Pinpoint the cell where the given text exists, returning its [x, y] midpoint coordinate. 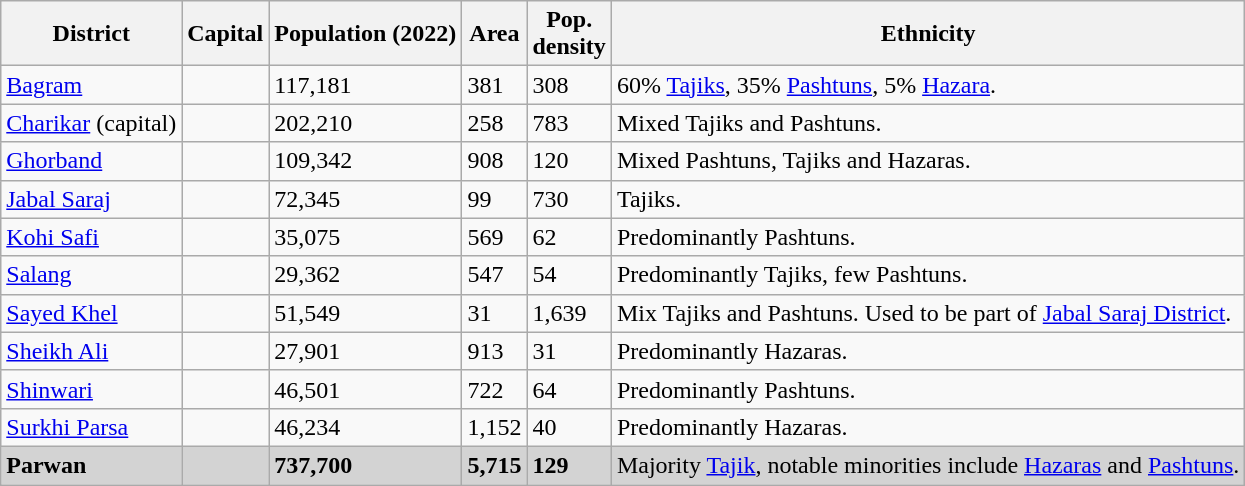
60% Tajiks, 35% Pashtuns, 5% Hazara. [928, 85]
62 [569, 237]
913 [494, 351]
Population (2022) [366, 34]
783 [569, 123]
117,181 [366, 85]
5,715 [494, 465]
54 [569, 275]
District [92, 34]
381 [494, 85]
Mixed Tajiks and Pashtuns. [928, 123]
72,345 [366, 199]
51,549 [366, 313]
129 [569, 465]
Predominantly Tajiks, few Pashtuns. [928, 275]
908 [494, 161]
308 [569, 85]
Parwan [92, 465]
547 [494, 275]
722 [494, 389]
Shinwari [92, 389]
Salang [92, 275]
64 [569, 389]
Mixed Pashtuns, Tajiks and Hazaras. [928, 161]
737,700 [366, 465]
Kohi Safi [92, 237]
Capital [226, 34]
35,075 [366, 237]
Sayed Khel [92, 313]
40 [569, 427]
Ethnicity [928, 34]
Ghorband [92, 161]
Area [494, 34]
46,234 [366, 427]
99 [494, 199]
Jabal Saraj [92, 199]
Sheikh Ali [92, 351]
Charikar (capital) [92, 123]
Mix Tajiks and Pashtuns. Used to be part of Jabal Saraj District. [928, 313]
730 [569, 199]
Bagram [92, 85]
120 [569, 161]
109,342 [366, 161]
Tajiks. [928, 199]
569 [494, 237]
1,639 [569, 313]
258 [494, 123]
1,152 [494, 427]
46,501 [366, 389]
29,362 [366, 275]
Majority Tajik, notable minorities include Hazaras and Pashtuns. [928, 465]
27,901 [366, 351]
Pop.density [569, 34]
202,210 [366, 123]
Surkhi Parsa [92, 427]
